Search for the cell housing the specified text and yield its [x, y] center coordinate. 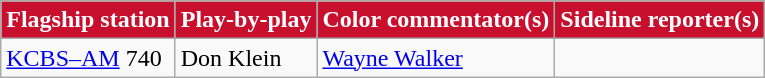
Flagship station [88, 20]
Don Klein [246, 58]
Play-by-play [246, 20]
Sideline reporter(s) [660, 20]
Wayne Walker [436, 58]
KCBS–AM 740 [88, 58]
Color commentator(s) [436, 20]
